Extract the (x, y) coordinate from the center of the cell holding the provided text.  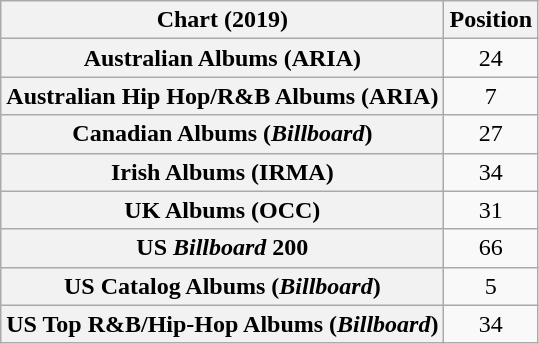
US Top R&B/Hip-Hop Albums (Billboard) (222, 324)
Chart (2019) (222, 20)
Position (491, 20)
Australian Albums (ARIA) (222, 58)
24 (491, 58)
Irish Albums (IRMA) (222, 172)
Canadian Albums (Billboard) (222, 134)
Australian Hip Hop/R&B Albums (ARIA) (222, 96)
US Catalog Albums (Billboard) (222, 286)
UK Albums (OCC) (222, 210)
7 (491, 96)
66 (491, 248)
31 (491, 210)
5 (491, 286)
US Billboard 200 (222, 248)
27 (491, 134)
